For the text-containing cell, return its midpoint in (x, y) coordinate format. 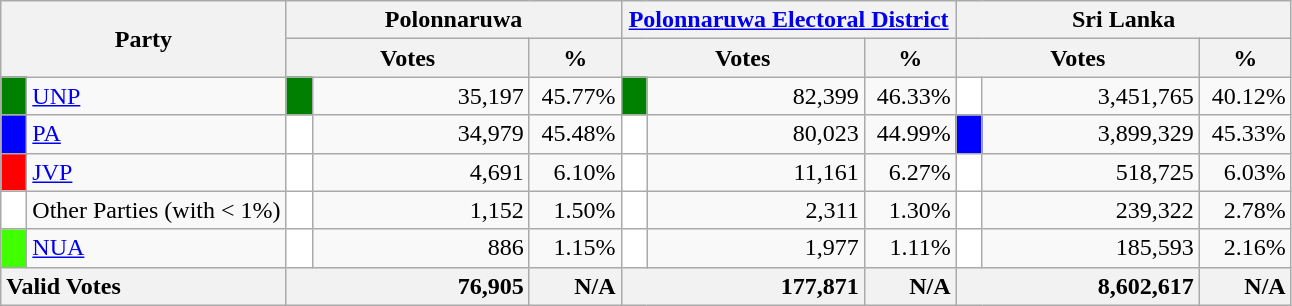
40.12% (1245, 96)
Valid Votes (144, 286)
886 (420, 248)
4,691 (420, 172)
35,197 (420, 96)
177,871 (742, 286)
1.15% (575, 248)
45.77% (575, 96)
45.33% (1245, 134)
NUA (156, 248)
1.30% (910, 210)
76,905 (408, 286)
11,161 (756, 172)
Other Parties (with < 1%) (156, 210)
1,152 (420, 210)
1.11% (910, 248)
2.78% (1245, 210)
JVP (156, 172)
Sri Lanka (1124, 20)
3,899,329 (1090, 134)
1.50% (575, 210)
44.99% (910, 134)
2,311 (756, 210)
1,977 (756, 248)
80,023 (756, 134)
3,451,765 (1090, 96)
46.33% (910, 96)
Party (144, 39)
239,322 (1090, 210)
185,593 (1090, 248)
518,725 (1090, 172)
Polonnaruwa (454, 20)
UNP (156, 96)
Polonnaruwa Electoral District (788, 20)
6.03% (1245, 172)
45.48% (575, 134)
6.10% (575, 172)
PA (156, 134)
82,399 (756, 96)
8,602,617 (1078, 286)
34,979 (420, 134)
6.27% (910, 172)
2.16% (1245, 248)
